Identify which cell holds the provided text, then report its (x, y) central coordinate. 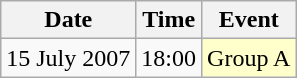
Group A (249, 58)
Event (249, 20)
18:00 (169, 58)
Date (68, 20)
15 July 2007 (68, 58)
Time (169, 20)
